Identify which cell holds the provided text, then report its [x, y] central coordinate. 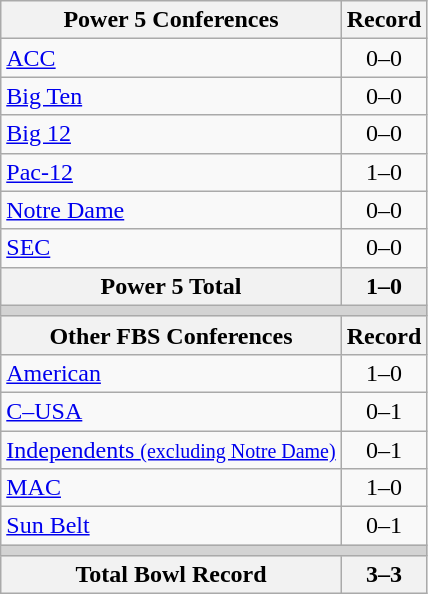
Independents (excluding Notre Dame) [171, 449]
American [171, 373]
Big 12 [171, 134]
SEC [171, 248]
ACC [171, 58]
Pac-12 [171, 172]
Power 5 Total [171, 286]
Sun Belt [171, 526]
Total Bowl Record [171, 575]
MAC [171, 488]
Big Ten [171, 96]
C–USA [171, 411]
3–3 [384, 575]
Notre Dame [171, 210]
Power 5 Conferences [171, 20]
Other FBS Conferences [171, 335]
